Capture the cell that displays the provided text and extract its [X, Y] central coordinate. 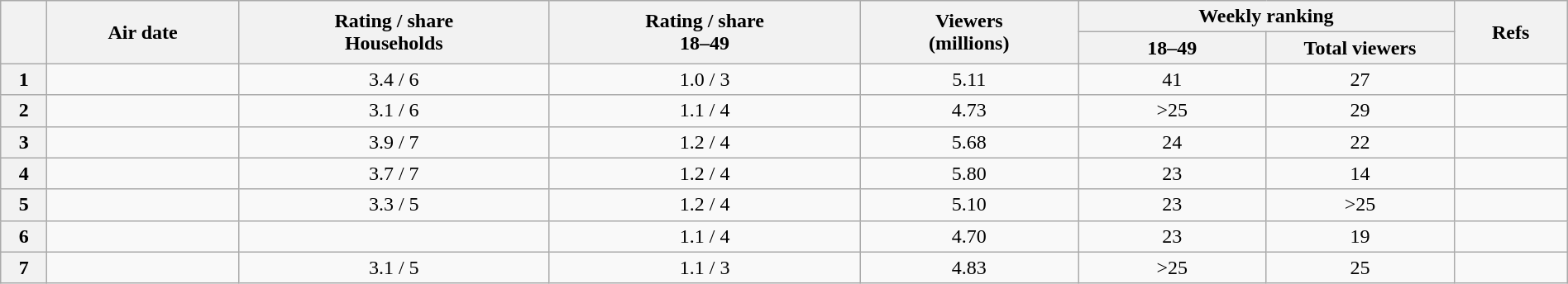
4.83 [969, 267]
Viewers(millions) [969, 32]
24 [1173, 142]
22 [1360, 142]
19 [1360, 236]
27 [1360, 79]
5.80 [969, 173]
Total viewers [1360, 48]
18–49 [1173, 48]
1.1 / 3 [705, 267]
4.73 [969, 111]
Rating / shareHouseholds [394, 32]
Refs [1510, 32]
41 [1173, 79]
5.11 [969, 79]
2 [24, 111]
3.9 / 7 [394, 142]
1.0 / 3 [705, 79]
5.68 [969, 142]
1 [24, 79]
Weekly ranking [1267, 17]
Rating / share18–49 [705, 32]
Air date [143, 32]
3.3 / 5 [394, 205]
6 [24, 236]
3.1 / 6 [394, 111]
4 [24, 173]
3 [24, 142]
3.1 / 5 [394, 267]
7 [24, 267]
3.7 / 7 [394, 173]
3.4 / 6 [394, 79]
5.10 [969, 205]
14 [1360, 173]
29 [1360, 111]
25 [1360, 267]
5 [24, 205]
4.70 [969, 236]
